Pinpoint the cell where the given text exists, returning its [X, Y] midpoint coordinate. 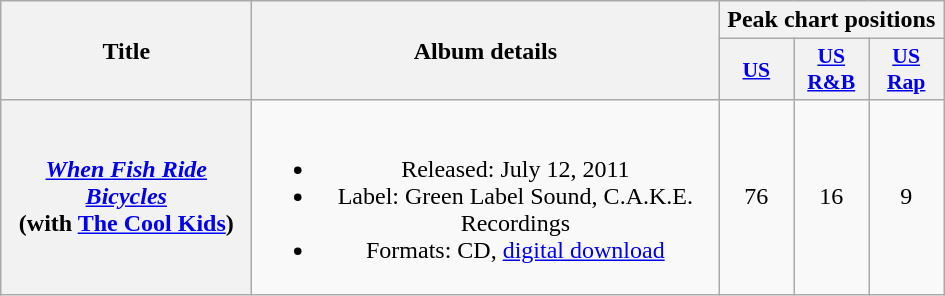
When Fish Ride Bicycles(with The Cool Kids) [126, 197]
US R&B [832, 70]
Peak chart positions [832, 20]
Released: July 12, 2011Label: Green Label Sound, C.A.K.E. RecordingsFormats: CD, digital download [486, 197]
US [756, 70]
Album details [486, 50]
16 [832, 197]
9 [906, 197]
USRap [906, 70]
Title [126, 50]
76 [756, 197]
